Scan for the cell matching the given text and deliver its (X, Y) coordinate at center. 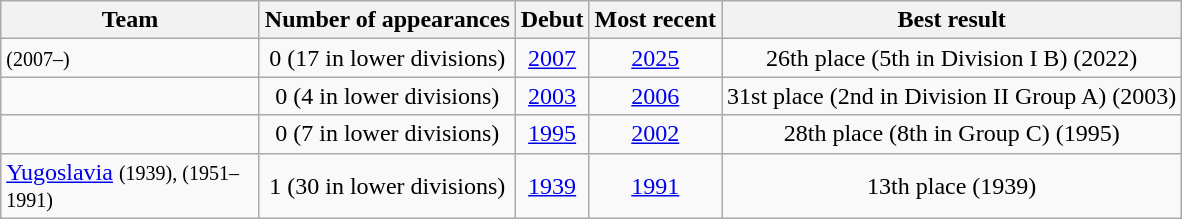
1939 (552, 186)
1 (30 in lower divisions) (387, 186)
Debut (552, 20)
2002 (656, 134)
2003 (552, 96)
0 (17 in lower divisions) (387, 58)
2007 (552, 58)
0 (4 in lower divisions) (387, 96)
0 (7 in lower divisions) (387, 134)
Yugoslavia (1939), (1951–1991) (130, 186)
Team (130, 20)
Best result (952, 20)
2006 (656, 96)
Number of appearances (387, 20)
Most recent (656, 20)
13th place (1939) (952, 186)
31st place (2nd in Division II Group A) (2003) (952, 96)
26th place (5th in Division I B) (2022) (952, 58)
1991 (656, 186)
28th place (8th in Group C) (1995) (952, 134)
2025 (656, 58)
1995 (552, 134)
(2007–) (130, 58)
